Pinpoint the cell where the given text exists, returning its [X, Y] midpoint coordinate. 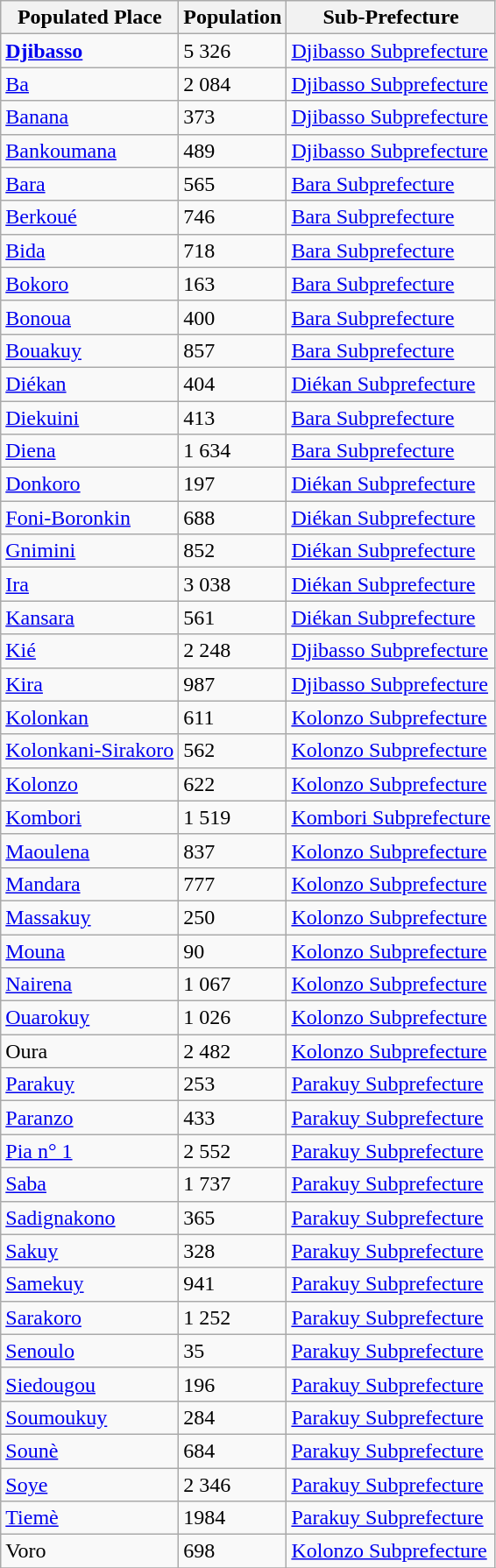
852 [233, 551]
404 [233, 384]
Mouna [89, 950]
Bida [89, 251]
1 252 [233, 1317]
3 038 [233, 584]
373 [233, 117]
Diekuini [89, 418]
Massakuy [89, 917]
Pia n° 1 [89, 1151]
1 519 [233, 817]
Tiemè [89, 1518]
Saba [89, 1184]
Bonoua [89, 317]
2 482 [233, 1051]
2 084 [233, 84]
Populated Place [89, 18]
837 [233, 851]
365 [233, 1218]
622 [233, 784]
Ba [89, 84]
Berkoué [89, 217]
Kolonkan [89, 717]
Sounè [89, 1451]
688 [233, 518]
196 [233, 1384]
Bankoumana [89, 151]
Banana [89, 117]
Kolonzo [89, 784]
1984 [233, 1518]
684 [233, 1451]
Kolonkani-Sirakoro [89, 751]
941 [233, 1284]
Nairena [89, 985]
746 [233, 217]
Diékan [89, 384]
Siedougou [89, 1384]
Sub-Prefecture [391, 18]
Ouarokuy [89, 1018]
400 [233, 317]
Diena [89, 451]
Samekuy [89, 1284]
Sadignakono [89, 1218]
987 [233, 684]
Soye [89, 1485]
Kombori [89, 817]
Sarakoro [89, 1317]
35 [233, 1351]
Kansara [89, 618]
250 [233, 917]
284 [233, 1417]
561 [233, 618]
2 248 [233, 651]
Soumoukuy [89, 1417]
Bouakuy [89, 350]
Mandara [89, 884]
Gnimini [89, 551]
698 [233, 1551]
Ira [89, 584]
562 [233, 751]
611 [233, 717]
Kié [89, 651]
Foni-Boronkin [89, 518]
Population [233, 18]
857 [233, 350]
433 [233, 1118]
718 [233, 251]
2 552 [233, 1151]
1 634 [233, 451]
Maoulena [89, 851]
413 [233, 418]
Oura [89, 1051]
Kira [89, 684]
Djibasso [89, 51]
328 [233, 1251]
2 346 [233, 1485]
Kombori Subprefecture [391, 817]
1 067 [233, 985]
Parakuy [89, 1084]
197 [233, 484]
Voro [89, 1551]
90 [233, 950]
253 [233, 1084]
489 [233, 151]
777 [233, 884]
5 326 [233, 51]
Paranzo [89, 1118]
Bara [89, 184]
Senoulo [89, 1351]
163 [233, 284]
1 026 [233, 1018]
1 737 [233, 1184]
565 [233, 184]
Bokoro [89, 284]
Donkoro [89, 484]
Sakuy [89, 1251]
